Detect which cell encompasses the target text, then output its [X, Y] center coordinate. 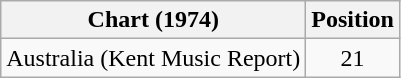
Australia (Kent Music Report) [154, 58]
Position [353, 20]
Chart (1974) [154, 20]
21 [353, 58]
